Search for the cell housing the specified text and yield its [X, Y] center coordinate. 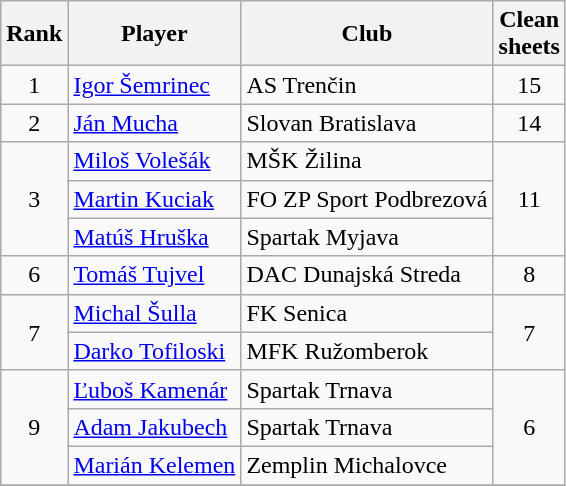
Clean sheets [529, 34]
Adam Jakubech [154, 427]
Zemplin Michalovce [367, 465]
2 [34, 123]
Player [154, 34]
Ľuboš Kamenár [154, 389]
Matúš Hruška [154, 237]
Ján Mucha [154, 123]
AS Trenčin [367, 85]
Darko Tofiloski [154, 351]
Club [367, 34]
Miloš Volešák [154, 161]
3 [34, 199]
9 [34, 427]
FK Senica [367, 313]
Tomáš Tujvel [154, 275]
Martin Kuciak [154, 199]
DAC Dunajská Streda [367, 275]
15 [529, 85]
Igor Šemrinec [154, 85]
Rank [34, 34]
8 [529, 275]
11 [529, 199]
Spartak Myjava [367, 237]
Marián Kelemen [154, 465]
MŠK Žilina [367, 161]
FO ZP Sport Podbrezová [367, 199]
MFK Ružomberok [367, 351]
14 [529, 123]
Slovan Bratislava [367, 123]
Michal Šulla [154, 313]
1 [34, 85]
